Locate the cell with the specified text and output its (X, Y) center coordinate. 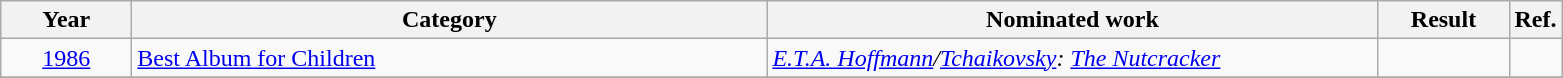
Ref. (1536, 20)
1986 (66, 58)
Result (1444, 20)
E.T.A. Hoffmann/Tchaikovsky: The Nutcracker (1072, 58)
Year (66, 20)
Nominated work (1072, 20)
Best Album for Children (450, 58)
Category (450, 20)
